Return (X, Y) of the center of cell containing provided text 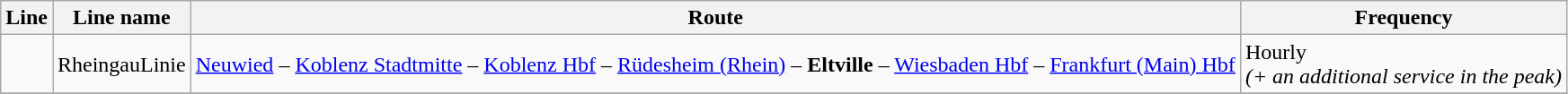
Line name (121, 18)
Route (715, 18)
Neuwied – Koblenz Stadtmitte – Koblenz Hbf – Rüdesheim (Rhein) – Eltville – Wiesbaden Hbf – Frankfurt (Main) Hbf (715, 64)
RheingauLinie (121, 64)
Hourly (+ an additional service in the peak) (1404, 64)
Frequency (1404, 18)
Line (27, 18)
